Return [X, Y] of the center of cell containing provided text 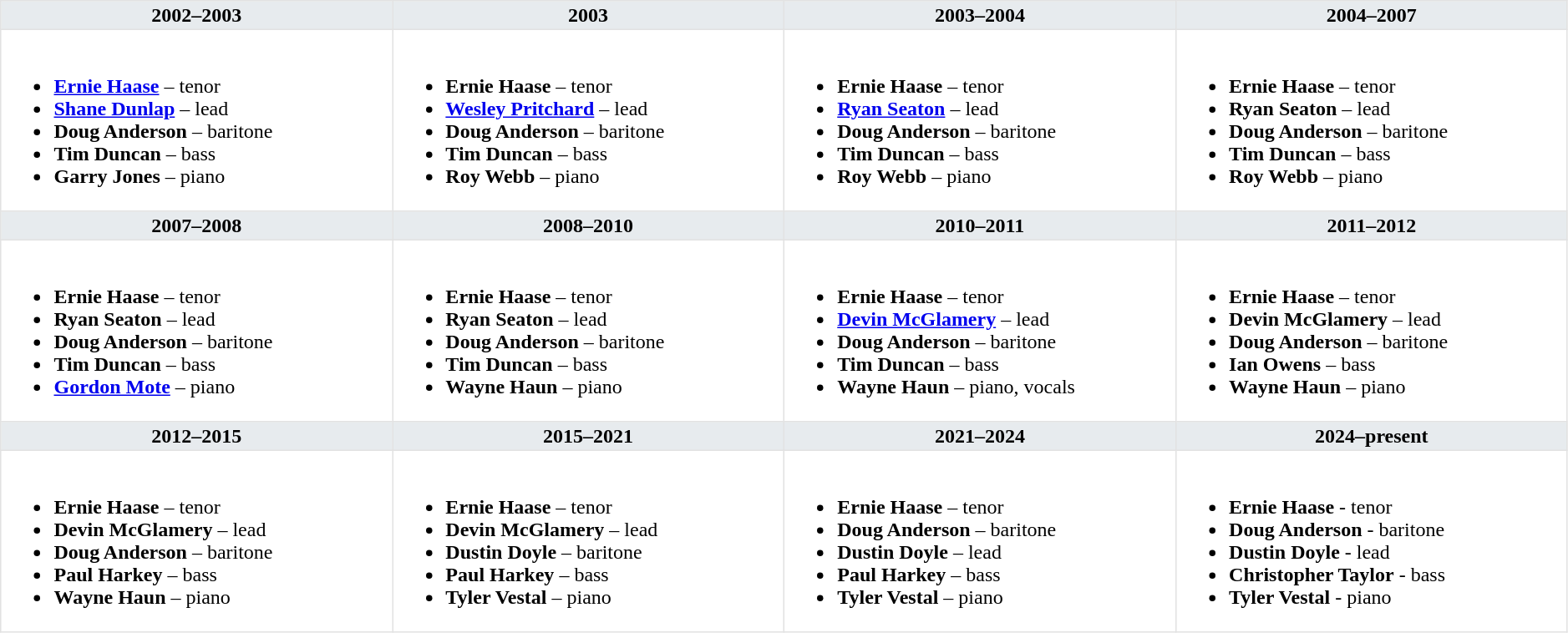
Ernie Haase – tenorDevin McGlamery – leadDoug Anderson – baritoneTim Duncan – bassWayne Haun – piano, vocals [979, 331]
Ernie Haase – tenorWesley Pritchard – leadDoug Anderson – baritoneTim Duncan – bassRoy Webb – piano [588, 120]
2010–2011 [979, 225]
Ernie Haase - tenorDoug Anderson - baritoneDustin Doyle - leadChristopher Taylor - bassTyler Vestal - piano [1372, 541]
Ernie Haase – tenorRyan Seaton – leadDoug Anderson – baritoneTim Duncan – bassWayne Haun – piano [588, 331]
2003 [588, 15]
2004–2007 [1372, 15]
2011–2012 [1372, 225]
Ernie Haase – tenorShane Dunlap – leadDoug Anderson – baritoneTim Duncan – bassGarry Jones – piano [197, 120]
2002–2003 [197, 15]
2021–2024 [979, 436]
2007–2008 [197, 225]
Ernie Haase – tenorDevin McGlamery – leadDoug Anderson – baritoneIan Owens – bassWayne Haun – piano [1372, 331]
2008–2010 [588, 225]
Ernie Haase – tenorRyan Seaton – leadDoug Anderson – baritoneTim Duncan – bassGordon Mote – piano [197, 331]
Ernie Haase – tenorDoug Anderson – baritoneDustin Doyle – leadPaul Harkey – bassTyler Vestal – piano [979, 541]
Ernie Haase – tenorDevin McGlamery – leadDustin Doyle – baritonePaul Harkey – bassTyler Vestal – piano [588, 541]
2015–2021 [588, 436]
Ernie Haase – tenorDevin McGlamery – leadDoug Anderson – baritonePaul Harkey – bassWayne Haun – piano [197, 541]
2012–2015 [197, 436]
2003–2004 [979, 15]
2024–present [1372, 436]
